Identify which cell holds the provided text, then report its [X, Y] central coordinate. 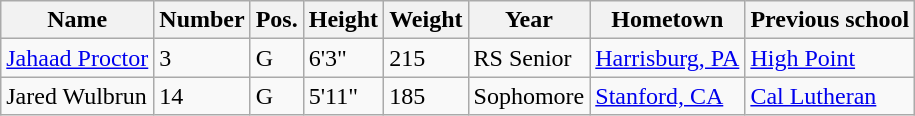
Hometown [668, 20]
Height [343, 20]
Sophomore [529, 96]
6'3" [343, 58]
RS Senior [529, 58]
Pos. [276, 20]
Previous school [830, 20]
5'11" [343, 96]
Weight [426, 20]
185 [426, 96]
High Point [830, 58]
14 [202, 96]
Harrisburg, PA [668, 58]
3 [202, 58]
Year [529, 20]
215 [426, 58]
Stanford, CA [668, 96]
Jared Wulbrun [78, 96]
Cal Lutheran [830, 96]
Name [78, 20]
Jahaad Proctor [78, 58]
Number [202, 20]
